Return (x, y) of the center of cell containing provided text 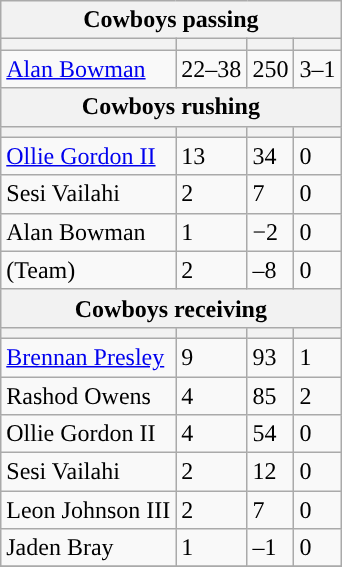
–1 (270, 548)
9 (212, 357)
12 (270, 472)
85 (270, 395)
Cowboys passing (171, 20)
Brennan Presley (88, 357)
22–38 (212, 69)
34 (270, 156)
54 (270, 434)
−2 (270, 232)
Jaden Bray (88, 548)
Rashod Owens (88, 395)
Cowboys receiving (171, 308)
Leon Johnson III (88, 510)
Cowboys rushing (171, 107)
13 (212, 156)
250 (270, 69)
(Team) (88, 270)
3–1 (318, 69)
–8 (270, 270)
93 (270, 357)
